Search for the cell housing the specified text and yield its (X, Y) center coordinate. 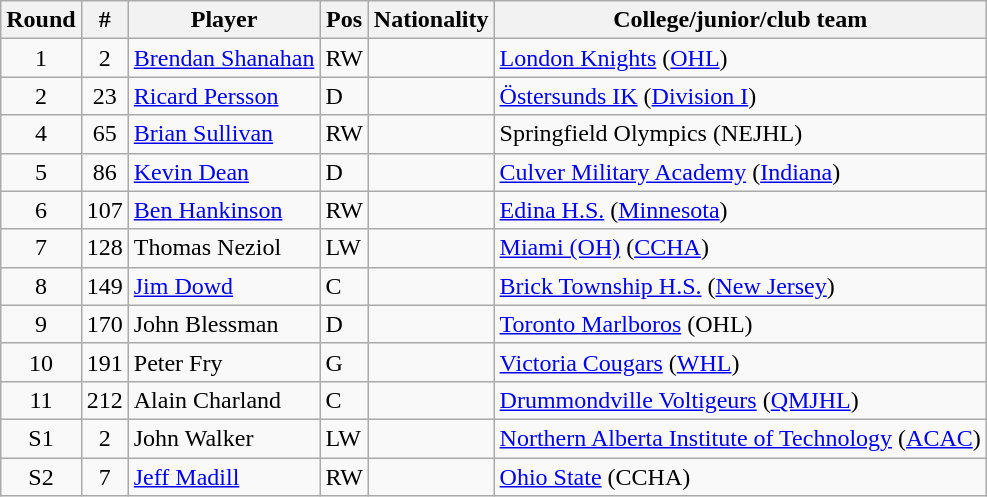
8 (41, 286)
# (104, 20)
Ohio State (CCHA) (740, 477)
212 (104, 400)
6 (41, 210)
4 (41, 134)
86 (104, 172)
191 (104, 362)
Alain Charland (224, 400)
Round (41, 20)
149 (104, 286)
London Knights (OHL) (740, 58)
Ben Hankinson (224, 210)
College/junior/club team (740, 20)
Miami (OH) (CCHA) (740, 248)
Jim Dowd (224, 286)
23 (104, 96)
107 (104, 210)
5 (41, 172)
Jeff Madill (224, 477)
10 (41, 362)
Thomas Neziol (224, 248)
128 (104, 248)
Brian Sullivan (224, 134)
G (344, 362)
1 (41, 58)
Pos (344, 20)
65 (104, 134)
Peter Fry (224, 362)
Nationality (431, 20)
Drummondville Voltigeurs (QMJHL) (740, 400)
Culver Military Academy (Indiana) (740, 172)
Northern Alberta Institute of Technology (ACAC) (740, 438)
S1 (41, 438)
Östersunds IK (Division I) (740, 96)
John Walker (224, 438)
John Blessman (224, 324)
170 (104, 324)
11 (41, 400)
Victoria Cougars (WHL) (740, 362)
9 (41, 324)
Player (224, 20)
Springfield Olympics (NEJHL) (740, 134)
Brick Township H.S. (New Jersey) (740, 286)
Ricard Persson (224, 96)
Kevin Dean (224, 172)
S2 (41, 477)
Toronto Marlboros (OHL) (740, 324)
Brendan Shanahan (224, 58)
Edina H.S. (Minnesota) (740, 210)
